Identify which cell holds the provided text, then report its [X, Y] central coordinate. 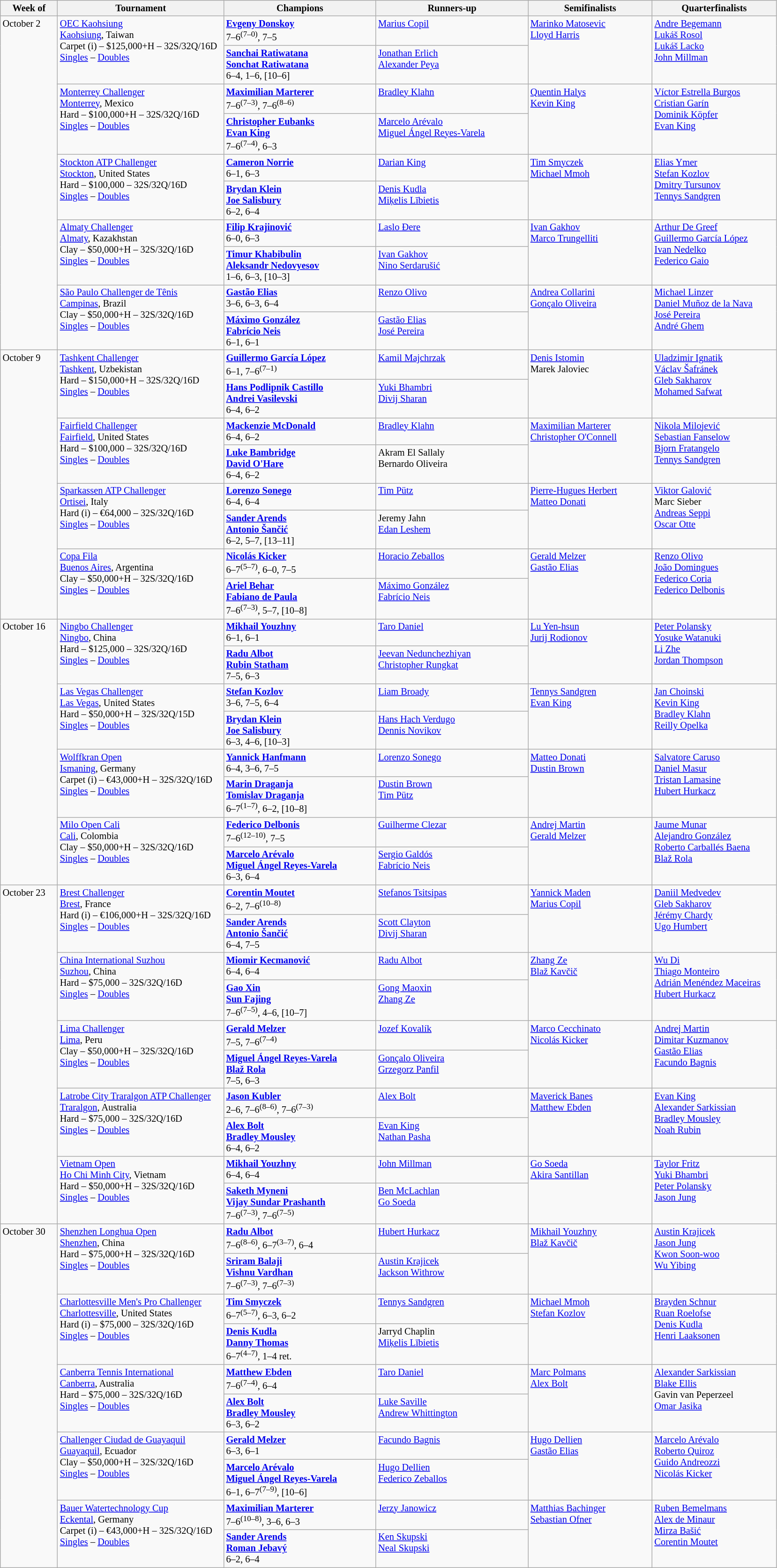
Yannick Hanfmann6–4, 3–6, 7–5 [300, 763]
Jonathan Erlich Alexander Peya [452, 65]
Timur Khabibulin Aleksandr Nedovyesov1–6, 6–3, [10–3] [300, 265]
Las Vegas ChallengerLas Vegas, United States Hard – $50,000+H – 32S/32Q/15DSingles – Doubles [141, 716]
Andrej Martin Dimitar Kuzmanov Gastão Elias Facundo Bagnis [714, 1055]
Jeremy Jahn Edan Leshem [452, 529]
Jaume Munar Alejandro González Roberto Carballés Baena Blaž Rola [714, 851]
Copa FilaBuenos Aires, Argentina Clay – $50,000+H – 32S/32Q/16DSingles – Doubles [141, 584]
October 30 [29, 1395]
Charlottesville Men's Pro ChallengerCharlottesville, United States Hard (i) – $75,000 – 32S/32Q/16DSingles – Doubles [141, 1329]
Laslo Đere [452, 233]
Luke Saville Andrew Whittington [452, 1413]
Gerald Melzer Gastão Elias [590, 584]
Tim Smyczek6–7(5–7), 6–3, 6–2 [300, 1309]
Go Soeda Akira Santillan [590, 1190]
Ningbo ChallengerNingbo, China Hard – $125,000 – 32S/32Q/16DSingles – Doubles [141, 652]
Ken Skupski Neal Skupski [452, 1548]
Hubert Hurkacz [452, 1238]
Gao Xin Sun Fajing7–6(7–5), 4–6, [10–7] [300, 1000]
Cameron Norrie6–1, 6–3 [300, 168]
Zhang Ze Blaž Kavčič [590, 986]
Marco Cecchinato Nicolás Kicker [590, 1055]
Hugo Dellien Gastão Elias [590, 1466]
Bauer Watertechnology CupEckental, Germany Carpet (i) – €43,000+H – 32S/32Q/16DSingles – Doubles [141, 1534]
Marinko Matosevic Lloyd Harris [590, 50]
Mikhail Youzhny6–1, 6–1 [300, 632]
Elias Ymer Stefan Kozlov Dmitry Tursunov Tennys Sandgren [714, 187]
Mikhail Youzhny6–4, 6–4 [300, 1170]
Jerzy Janowicz [452, 1515]
Marcelo Arévalo Miguel Ángel Reyes-Varela [452, 134]
Andrea Collarini Gonçalo Oliveira [590, 317]
Hans Podlipnik Castillo Andrei Vasilevski6–4, 6–2 [300, 398]
Fairfield ChallengerFairfield, United States Hard – $100,000 – 32S/32Q/16DSingles – Doubles [141, 450]
Uladzimir Ignatik Václav Šafránek Gleb Sakharov Mohamed Safwat [714, 383]
Yannick Maden Marius Copil [590, 919]
Akram El Sallaly Bernardo Oliveira [452, 464]
October 2 [29, 183]
Tournament [141, 8]
Ivan Gakhov Nino Serdarušić [452, 265]
China International SuzhouSuzhou, China Hard – $75,000 – 32S/32Q/16DSingles – Doubles [141, 986]
Gastão Elias José Pereira [452, 331]
Wolffkran OpenIsmaning, Germany Carpet (i) – €43,000+H – 32S/32Q/16DSingles – Doubles [141, 783]
October 16 [29, 752]
Semifinalists [590, 8]
Saketh Myneni Vijay Sundar Prashanth7–6(7–3), 7–6(7–5) [300, 1204]
Sander Arends Roman Jebavý6–2, 6–4 [300, 1548]
Austin Krajicek Jason Jung Kwon Soon-woo Wu Yibing [714, 1259]
Alexander Sarkissian Blake Ellis Gavin van Peperzeel Omar Jasika [714, 1398]
Gerald Melzer6–3, 6–1 [300, 1446]
Stefan Kozlov3–6, 7–5, 6–4 [300, 698]
Nicolás Kicker6–7(5–7), 6–0, 7–5 [300, 563]
Andrej Martin Gerald Melzer [590, 851]
Radu Albot Rubin Statham7–5, 6–3 [300, 665]
Brayden Schnur Ruan Roelofse Denis Kudla Henri Laaksonen [714, 1329]
Arthur De Greef Guillermo García López Ivan Nedelko Federico Gaio [714, 252]
Christopher Eubanks Evan King7–6(7–4), 6–3 [300, 134]
Alex Bolt Bradley Mousley6–4, 6–2 [300, 1137]
Sanchai Ratiwatana Sonchat Ratiwatana6–4, 1–6, [10–6] [300, 65]
Week of [29, 8]
Ivan Gakhov Marco Trungelliti [590, 252]
Miguel Ángel Reyes-Varela Blaž Rola7–5, 6–3 [300, 1069]
Evan King Alexander Sarkissian Bradley Mousley Noah Rubin [714, 1122]
Salvatore Caruso Daniel Masur Tristan Lamasine Hubert Hurkacz [714, 783]
Michael Mmoh Stefan Kozlov [590, 1329]
Marius Copil [452, 31]
Andre Begemann Lukáš Rosol Lukáš Lacko John Millman [714, 50]
Jozef Kovalík [452, 1035]
Liam Broady [452, 698]
Renzo Olivo [452, 298]
Jeevan Nedunchezhiyan Christopher Rungkat [452, 665]
Ariel Behar Fabiano de Paula7–6(7–3), 5–7, [10–8] [300, 598]
Matthew Ebden7–6(7–4), 6–4 [300, 1379]
Tim Pütz [452, 496]
Máximo González Fabrício Neis [452, 598]
Gonçalo Oliveira Grzegorz Panfil [452, 1069]
Runners-up [452, 8]
Radu Albot7–6(8–6), 6–7(3–7), 6–4 [300, 1238]
October 9 [29, 484]
Peter Polansky Yosuke Watanuki Li Zhe Jordan Thompson [714, 652]
Alex Bolt [452, 1103]
Denis Istomin Marek Jaloviec [590, 383]
John Millman [452, 1170]
Monterrey ChallengerMonterrey, Mexico Hard – $100,000+H – 32S/32Q/16DSingles – Doubles [141, 119]
Daniil Medvedev Gleb Sakharov Jérémy Chardy Ugo Humbert [714, 919]
Lorenzo Sonego6–4, 6–4 [300, 496]
Horacio Zeballos [452, 563]
Wu Di Thiago Monteiro Adrián Menéndez Maceiras Hubert Hurkacz [714, 986]
Denis Kudla Danny Thomas6–7(4–7), 1–4 ret. [300, 1343]
Quarterfinalists [714, 8]
Lu Yen-hsun Jurij Rodionov [590, 652]
Vietnam OpenHo Chi Minh City, Vietnam Hard – $50,000+H – 32S/32Q/16DSingles – Doubles [141, 1190]
Gastão Elias3–6, 6–3, 6–4 [300, 298]
Víctor Estrella Burgos Cristian Garín Dominik Köpfer Evan King [714, 119]
Miomir Kecmanović6–4, 6–4 [300, 966]
Ben McLachlan Go Soeda [452, 1204]
Renzo Olivo João Domingues Federico Coria Federico Delbonis [714, 584]
Maximilian Marterer7–6(7–3), 7–6(8–6) [300, 98]
Sander Arends Antonio Šančić6–4, 7–5 [300, 933]
Stefanos Tsitsipas [452, 899]
Brest ChallengerBrest, France Hard (i) – €106,000+H – 32S/32Q/16DSingles – Doubles [141, 919]
Viktor Galović Marc Sieber Andreas Seppi Oscar Otte [714, 516]
Denis Kudla Miķelis Lībietis [452, 200]
Kamil Majchrzak [452, 365]
Tennys Sandgren [452, 1309]
Matthias Bachinger Sebastian Ofner [590, 1534]
Jarryd Chaplin Miķelis Lībietis [452, 1343]
Marin Draganja Tomislav Draganja6–7(1–7), 6–2, [10–8] [300, 797]
Marcelo Arévalo Miguel Ángel Reyes-Varela6–1, 6–7(7–9), [10–6] [300, 1479]
October 23 [29, 1054]
São Paulo Challenger de TênisCampinas, Brazil Clay – $50,000+H – 32S/32Q/16DSingles – Doubles [141, 317]
Máximo González Fabrício Neis6–1, 6–1 [300, 331]
Austin Krajicek Jackson Withrow [452, 1273]
Matteo Donati Dustin Brown [590, 783]
Marcelo Arévalo Miguel Ángel Reyes-Varela6–3, 6–4 [300, 866]
Canberra Tennis InternationalCanberra, Australia Hard – $75,000 – 32S/32Q/16DSingles – Doubles [141, 1398]
Ruben Bemelmans Alex de Minaur Mirza Bašić Corentin Moutet [714, 1534]
Marc Polmans Alex Bolt [590, 1398]
Guilherme Clezar [452, 832]
Facundo Bagnis [452, 1446]
Lorenzo Sonego [452, 763]
Maximilian Marterer Christopher O'Connell [590, 450]
Stockton ATP ChallengerStockton, United States Hard – $100,000 – 32S/32Q/16DSingles – Doubles [141, 187]
Hugo Dellien Federico Zeballos [452, 1479]
Mackenzie McDonald6–4, 6–2 [300, 431]
Shenzhen Longhua OpenShenzhen, China Hard – $75,000+H – 32S/32Q/16DSingles – Doubles [141, 1259]
Corentin Moutet6–2, 7–6(10–8) [300, 899]
Lima ChallengerLima, Peru Clay – $50,000+H – 32S/32Q/16DSingles – Doubles [141, 1055]
Tennys Sandgren Evan King [590, 716]
Maverick Banes Matthew Ebden [590, 1122]
Gerald Melzer7–5, 7–6(7–4) [300, 1035]
Champions [300, 8]
Sergio Galdós Fabrício Neis [452, 866]
Alex Bolt Bradley Mousley6–3, 6–2 [300, 1413]
Challenger Ciudad de GuayaquilGuayaquil, Ecuador Clay – $50,000+H – 32S/32Q/16DSingles – Doubles [141, 1466]
Guillermo García López6–1, 7–6(7–1) [300, 365]
Pierre-Hugues Herbert Matteo Donati [590, 516]
Jason Kubler2–6, 7–6(8–6), 7–6(7–3) [300, 1103]
Evan King Nathan Pasha [452, 1137]
Hans Hach Verdugo Dennis Novikov [452, 730]
Sparkassen ATP ChallengerOrtisei, Italy Hard (i) – €64,000 – 32S/32Q/16DSingles – Doubles [141, 516]
Radu Albot [452, 966]
OEC KaohsiungKaohsiung, Taiwan Carpet (i) – $125,000+H – 32S/32Q/16DSingles – Doubles [141, 50]
Brydan Klein Joe Salisbury6–3, 4–6, [10–3] [300, 730]
Michael Linzer Daniel Muñoz de la Nava José Pereira André Ghem [714, 317]
Yuki Bhambri Divij Sharan [452, 398]
Evgeny Donskoy7–6(7–0), 7–5 [300, 31]
Jan Choinski Kevin King Bradley Klahn Reilly Opelka [714, 716]
Federico Delbonis7–6(12–10), 7–5 [300, 832]
Almaty ChallengerAlmaty, Kazakhstan Clay – $50,000+H – 32S/32Q/16DSingles – Doubles [141, 252]
Sander Arends Antonio Šančić6–2, 5–7, [13–11] [300, 529]
Gong Maoxin Zhang Ze [452, 1000]
Dustin Brown Tim Pütz [452, 797]
Tashkent ChallengerTashkent, Uzbekistan Hard – $150,000+H – 32S/32Q/16DSingles – Doubles [141, 383]
Taylor Fritz Yuki Bhambri Peter Polansky Jason Jung [714, 1190]
Quentin Halys Kevin King [590, 119]
Sriram Balaji Vishnu Vardhan7–6(7–3), 7–6(7–3) [300, 1273]
Mikhail Youzhny Blaž Kavčič [590, 1259]
Luke Bambridge David O'Hare6–4, 6–2 [300, 464]
Scott Clayton Divij Sharan [452, 933]
Brydan Klein Joe Salisbury6–2, 6–4 [300, 200]
Tim Smyczek Michael Mmoh [590, 187]
Marcelo Arévalo Roberto Quiroz Guido Andreozzi Nicolás Kicker [714, 1466]
Nikola Milojević Sebastian Fanselow Bjorn Fratangelo Tennys Sandgren [714, 450]
Latrobe City Traralgon ATP ChallengerTraralgon, Australia Hard – $75,000 – 32S/32Q/16DSingles – Doubles [141, 1122]
Maximilian Marterer7–6(10–8), 3–6, 6–3 [300, 1515]
Milo Open CaliCali, Colombia Clay – $50,000+H – 32S/32Q/16DSingles – Doubles [141, 851]
Darian King [452, 168]
Filip Krajinović6–0, 6–3 [300, 233]
